Identify which cell holds the provided text, then report its [X, Y] central coordinate. 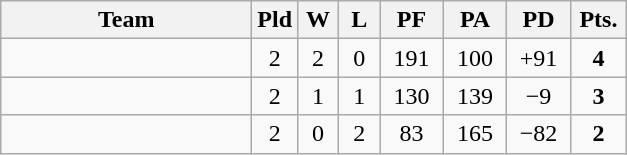
Pld [275, 20]
139 [475, 96]
83 [412, 134]
PD [539, 20]
4 [598, 58]
Pts. [598, 20]
191 [412, 58]
Team [126, 20]
PF [412, 20]
−82 [539, 134]
3 [598, 96]
165 [475, 134]
−9 [539, 96]
130 [412, 96]
L [360, 20]
+91 [539, 58]
W [318, 20]
PA [475, 20]
100 [475, 58]
